Provide the [X, Y] coordinate of the cell's center where the given text is located.  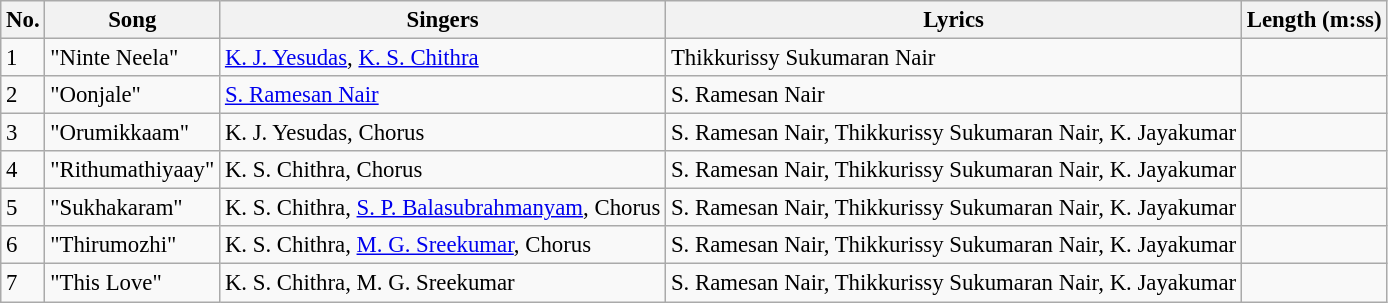
No. [23, 20]
5 [23, 208]
Length (m:ss) [1314, 20]
Lyrics [954, 20]
K. S. Chithra, S. P. Balasubrahmanyam, Chorus [443, 208]
1 [23, 58]
"Orumikkaam" [132, 133]
"Oonjale" [132, 95]
"Thirumozhi" [132, 245]
"Rithumathiyaay" [132, 170]
K. J. Yesudas, K. S. Chithra [443, 58]
K. J. Yesudas, Chorus [443, 133]
4 [23, 170]
"This Love" [132, 283]
"Ninte Neela" [132, 58]
6 [23, 245]
K. S. Chithra, M. G. Sreekumar [443, 283]
K. S. Chithra, Chorus [443, 170]
7 [23, 283]
Song [132, 20]
Singers [443, 20]
3 [23, 133]
"Sukhakaram" [132, 208]
Thikkurissy Sukumaran Nair [954, 58]
K. S. Chithra, M. G. Sreekumar, Chorus [443, 245]
2 [23, 95]
